Provide the (X, Y) coordinate of the cell's center where the given text is located.  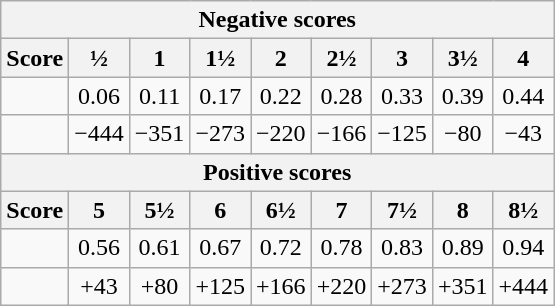
+125 (220, 286)
−351 (160, 134)
+80 (160, 286)
−220 (282, 134)
6 (220, 210)
−125 (402, 134)
6½ (282, 210)
3½ (462, 58)
7 (342, 210)
+444 (524, 286)
+351 (462, 286)
3 (402, 58)
5 (100, 210)
4 (524, 58)
+220 (342, 286)
−80 (462, 134)
0.94 (524, 248)
0.44 (524, 96)
−273 (220, 134)
5½ (160, 210)
0.72 (282, 248)
0.33 (402, 96)
0.11 (160, 96)
Negative scores (278, 20)
½ (100, 58)
+166 (282, 286)
+43 (100, 286)
0.89 (462, 248)
0.67 (220, 248)
0.61 (160, 248)
8 (462, 210)
0.28 (342, 96)
7½ (402, 210)
0.22 (282, 96)
0.83 (402, 248)
2 (282, 58)
0.56 (100, 248)
−166 (342, 134)
1 (160, 58)
Positive scores (278, 172)
0.17 (220, 96)
2½ (342, 58)
−43 (524, 134)
−444 (100, 134)
+273 (402, 286)
8½ (524, 210)
1½ (220, 58)
0.39 (462, 96)
0.06 (100, 96)
0.78 (342, 248)
